Capture the cell that displays the provided text and extract its (X, Y) central coordinate. 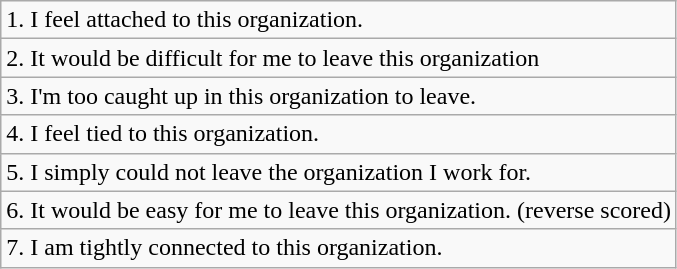
4. I feel tied to this organization. (339, 134)
5. I simply could not leave the organization I work for. (339, 172)
6. It would be easy for me to leave this organization. (reverse scored) (339, 210)
1. I feel attached to this organization. (339, 20)
7. I am tightly connected to this organization. (339, 248)
2. It would be difficult for me to leave this organization (339, 58)
3. I'm too caught up in this organization to leave. (339, 96)
